Return (x, y) of the center of cell containing provided text 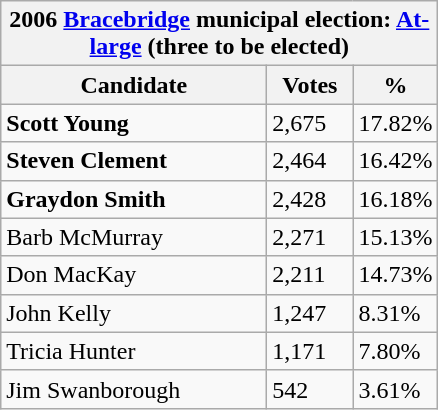
Don MacKay (134, 275)
2,428 (310, 199)
1,171 (310, 351)
8.31% (396, 313)
15.13% (396, 237)
Candidate (134, 85)
17.82% (396, 123)
% (396, 85)
3.61% (396, 389)
14.73% (396, 275)
2,211 (310, 275)
Tricia Hunter (134, 351)
Steven Clement (134, 161)
542 (310, 389)
Barb McMurray (134, 237)
16.42% (396, 161)
7.80% (396, 351)
2006 Bracebridge municipal election: At-large (three to be elected) (220, 34)
1,247 (310, 313)
Votes (310, 85)
2,464 (310, 161)
Jim Swanborough (134, 389)
Scott Young (134, 123)
2,675 (310, 123)
John Kelly (134, 313)
16.18% (396, 199)
Graydon Smith (134, 199)
2,271 (310, 237)
